Extract the [X, Y] coordinate from the center of the cell holding the provided text.  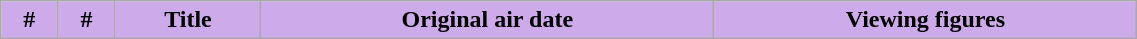
Viewing figures [926, 20]
Title [188, 20]
Original air date [488, 20]
